Find where the given text appears and provide that cell's center as [x, y] coordinate. 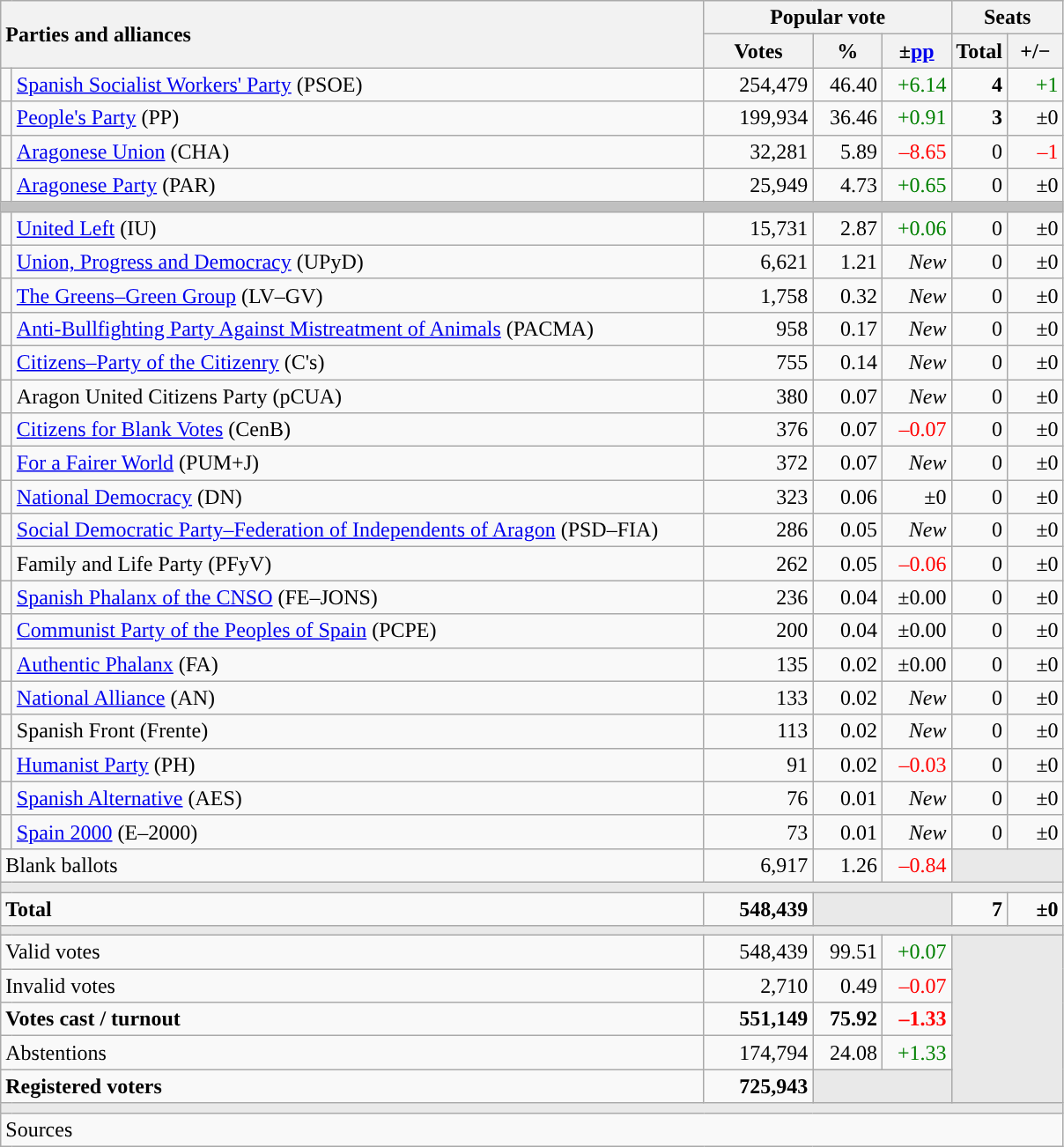
1,758 [758, 295]
Spanish Phalanx of the CNSO (FE–JONS) [358, 597]
5.89 [847, 152]
135 [758, 664]
75.92 [847, 1019]
Social Democratic Party–Federation of Independents of Aragon (PSD–FIA) [358, 530]
+0.65 [916, 185]
113 [758, 731]
+0.06 [916, 228]
73 [758, 832]
Citizens–Party of the Citizenry (C's) [358, 362]
Aragonese Union (CHA) [358, 152]
32,281 [758, 152]
1.26 [847, 865]
174,794 [758, 1053]
–0.03 [916, 765]
Authentic Phalanx (FA) [358, 664]
Family and Life Party (PFyV) [358, 564]
People's Party (PP) [358, 118]
Abstentions [352, 1053]
286 [758, 530]
% [847, 51]
For a Fairer World (PUM+J) [358, 463]
Votes [758, 51]
1.21 [847, 262]
–0.06 [916, 564]
Spanish Socialist Workers' Party (PSOE) [358, 85]
National Democracy (DN) [358, 497]
36.46 [847, 118]
46.40 [847, 85]
376 [758, 430]
2.87 [847, 228]
0.06 [847, 497]
99.51 [847, 952]
Aragon United Citizens Party (pCUA) [358, 396]
755 [758, 362]
372 [758, 463]
Blank ballots [352, 865]
Votes cast / turnout [352, 1019]
Registered voters [352, 1086]
3 [979, 118]
323 [758, 497]
24.08 [847, 1053]
Popular vote [828, 18]
76 [758, 798]
–0.84 [916, 865]
0.32 [847, 295]
–1.33 [916, 1019]
4 [979, 85]
262 [758, 564]
Union, Progress and Democracy (UPyD) [358, 262]
15,731 [758, 228]
551,149 [758, 1019]
7 [979, 908]
0.49 [847, 986]
199,934 [758, 118]
Invalid votes [352, 986]
6,621 [758, 262]
6,917 [758, 865]
725,943 [758, 1086]
254,479 [758, 85]
Spanish Front (Frente) [358, 731]
Humanist Party (PH) [358, 765]
Seats [1008, 18]
25,949 [758, 185]
Sources [532, 1129]
Parties and alliances [352, 34]
+0.07 [916, 952]
+/− [1036, 51]
2,710 [758, 986]
–8.65 [916, 152]
958 [758, 329]
380 [758, 396]
National Alliance (AN) [358, 698]
Aragonese Party (PAR) [358, 185]
Citizens for Blank Votes (CenB) [358, 430]
+0.91 [916, 118]
133 [758, 698]
200 [758, 631]
4.73 [847, 185]
Valid votes [352, 952]
0.14 [847, 362]
The Greens–Green Group (LV–GV) [358, 295]
+1 [1036, 85]
Anti-Bullfighting Party Against Mistreatment of Animals (PACMA) [358, 329]
United Left (IU) [358, 228]
236 [758, 597]
Spain 2000 (E–2000) [358, 832]
Spanish Alternative (AES) [358, 798]
+6.14 [916, 85]
–1 [1036, 152]
91 [758, 765]
±pp [916, 51]
Communist Party of the Peoples of Spain (PCPE) [358, 631]
0.17 [847, 329]
+1.33 [916, 1053]
